For the text-containing cell, return its midpoint in (X, Y) coordinate format. 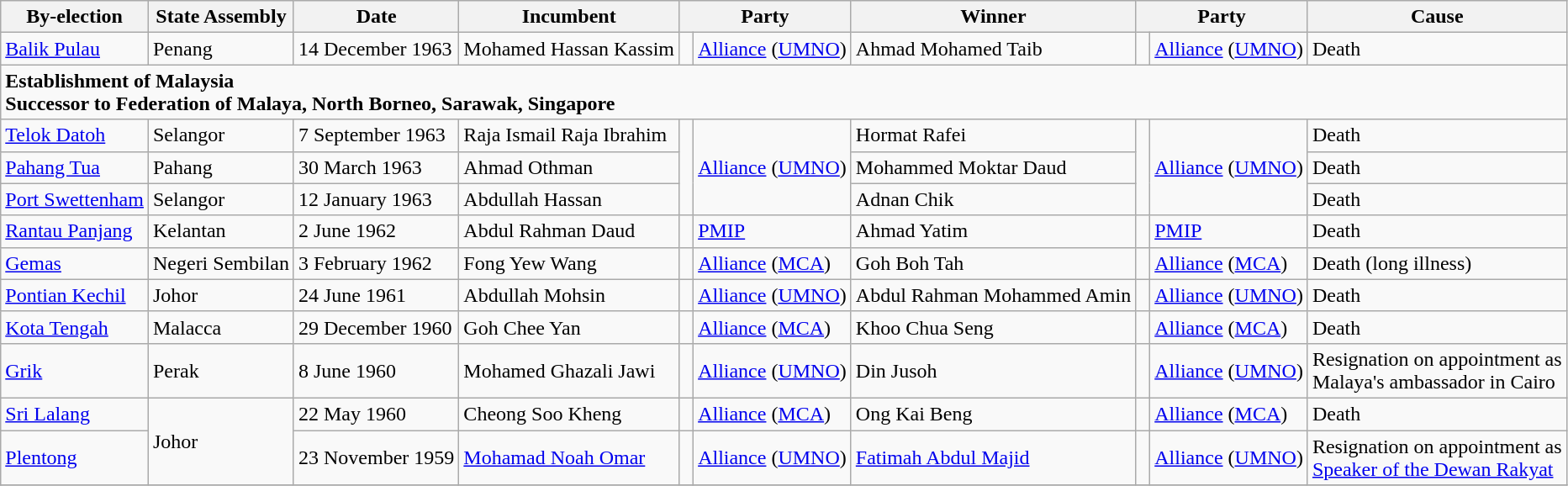
12 January 1963 (376, 199)
Mohamed Hassan Kassim (569, 49)
Sri Lalang (75, 414)
2 June 1962 (376, 231)
Pontian Kechil (75, 295)
Port Swettenham (75, 199)
8 June 1960 (376, 370)
Ahmad Othman (569, 167)
Adnan Chik (993, 199)
Abdul Rahman Daud (569, 231)
Telok Datoh (75, 135)
Incumbent (569, 17)
Resignation on appointment as Speaker of the Dewan Rakyat (1437, 457)
Mohammed Moktar Daud (993, 167)
Fatimah Abdul Majid (993, 457)
22 May 1960 (376, 414)
Plentong (75, 457)
Raja Ismail Raja Ibrahim (569, 135)
Abdullah Mohsin (569, 295)
Gemas (75, 263)
Winner (993, 17)
Ong Kai Beng (993, 414)
24 June 1961 (376, 295)
Goh Boh Tah (993, 263)
Grik (75, 370)
Rantau Panjang (75, 231)
Din Jusoh (993, 370)
23 November 1959 (376, 457)
Cause (1437, 17)
Kota Tengah (75, 327)
Abdul Rahman Mohammed Amin (993, 295)
Establishment of Malaysia Successor to Federation of Malaya, North Borneo, Sarawak, Singapore (784, 92)
Penang (220, 49)
14 December 1963 (376, 49)
29 December 1960 (376, 327)
Fong Yew Wang (569, 263)
Negeri Sembilan (220, 263)
By-election (75, 17)
Khoo Chua Seng (993, 327)
Pahang Tua (75, 167)
Mohamad Noah Omar (569, 457)
Malacca (220, 327)
Perak (220, 370)
Date (376, 17)
Ahmad Yatim (993, 231)
Balik Pulau (75, 49)
Death (long illness) (1437, 263)
Abdullah Hassan (569, 199)
7 September 1963 (376, 135)
Cheong Soo Kheng (569, 414)
Ahmad Mohamed Taib (993, 49)
Hormat Rafei (993, 135)
30 March 1963 (376, 167)
Mohamed Ghazali Jawi (569, 370)
Pahang (220, 167)
State Assembly (220, 17)
Goh Chee Yan (569, 327)
3 February 1962 (376, 263)
Resignation on appointment as Malaya's ambassador in Cairo (1437, 370)
Kelantan (220, 231)
